Extract the (x, y) coordinate from the center of the cell holding the provided text.  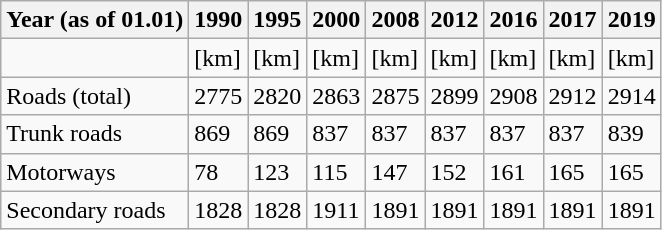
Trunk roads (95, 134)
2908 (514, 96)
2775 (218, 96)
115 (336, 172)
1995 (278, 20)
78 (218, 172)
152 (454, 172)
Motorways (95, 172)
2914 (632, 96)
Secondary roads (95, 210)
147 (396, 172)
839 (632, 134)
2912 (572, 96)
2019 (632, 20)
2012 (454, 20)
2016 (514, 20)
2008 (396, 20)
2820 (278, 96)
2017 (572, 20)
Roads (total) (95, 96)
1911 (336, 210)
Year (as of 01.01) (95, 20)
2875 (396, 96)
1990 (218, 20)
2000 (336, 20)
123 (278, 172)
2863 (336, 96)
161 (514, 172)
2899 (454, 96)
